Return the [x, y] coordinate for the center point of the cell that contains the specified text.  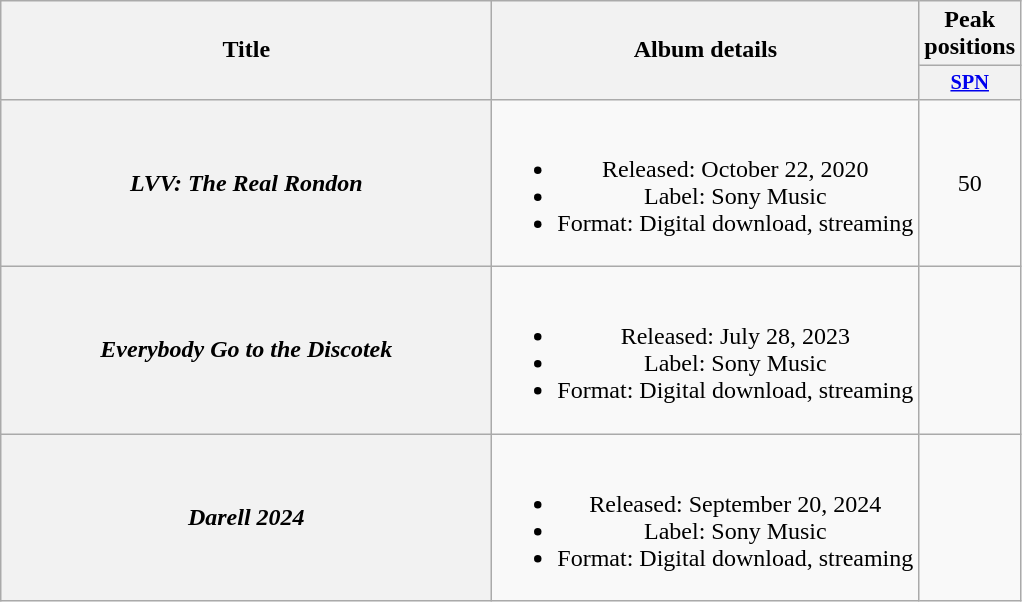
Album details [706, 50]
Title [246, 50]
Released: September 20, 2024Label: Sony MusicFormat: Digital download, streaming [706, 518]
Released: July 28, 2023Label: Sony MusicFormat: Digital download, streaming [706, 350]
SPN [970, 83]
Darell 2024 [246, 518]
LVV: The Real Rondon [246, 182]
50 [970, 182]
Everybody Go to the Discotek [246, 350]
Released: October 22, 2020Label: Sony MusicFormat: Digital download, streaming [706, 182]
Peak positions [970, 34]
